From the cell containing the given text, extract its center point as [X, Y] coordinate. 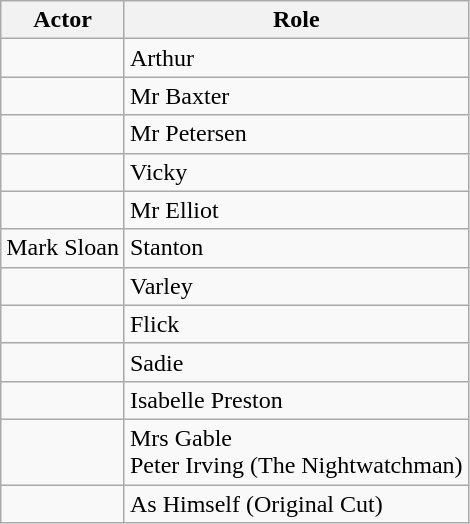
Flick [296, 324]
Isabelle Preston [296, 400]
Stanton [296, 248]
Role [296, 20]
Mr Elliot [296, 210]
Varley [296, 286]
As Himself (Original Cut) [296, 503]
Sadie [296, 362]
Arthur [296, 58]
Mrs GablePeter Irving (The Nightwatchman) [296, 452]
Mr Baxter [296, 96]
Vicky [296, 172]
Mark Sloan [63, 248]
Actor [63, 20]
Mr Petersen [296, 134]
